Output the [X, Y] coordinate of the center of the cell containing the given text.  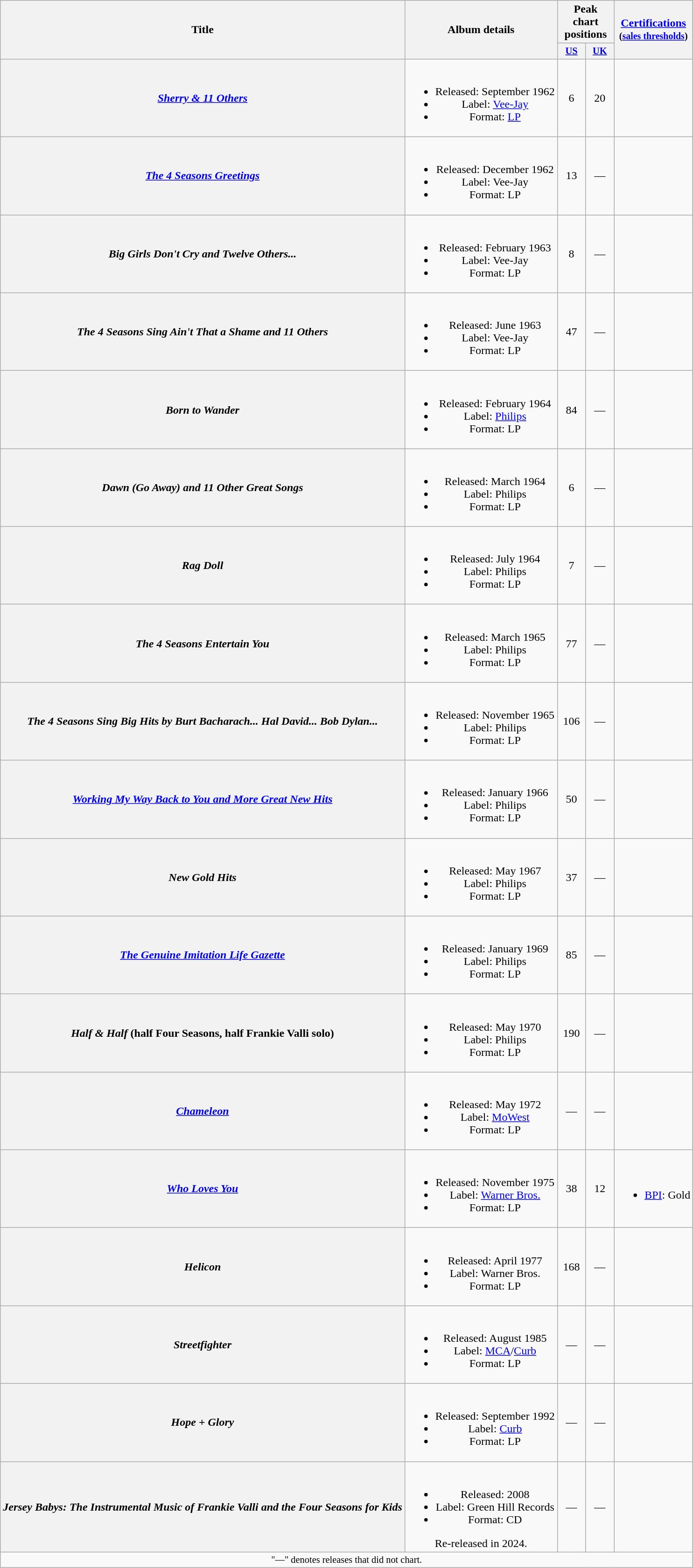
Released: August 1985Label: MCA/CurbFormat: LP [481, 1344]
13 [571, 176]
20 [600, 98]
"—" denotes releases that did not chart. [347, 1560]
The 4 Seasons Sing Ain't That a Shame and 11 Others [203, 332]
Released: February 1964Label: PhilipsFormat: LP [481, 409]
Released: 2008Label: Green Hill RecordsFormat: CDRe-released in 2024. [481, 1507]
Dawn (Go Away) and 11 Other Great Songs [203, 488]
Who Loves You [203, 1188]
Released: July 1964Label: PhilipsFormat: LP [481, 565]
The 4 Seasons Greetings [203, 176]
New Gold Hits [203, 877]
Released: May 1967Label: PhilipsFormat: LP [481, 877]
Released: January 1969Label: PhilipsFormat: LP [481, 955]
Released: December 1962Label: Vee-JayFormat: LP [481, 176]
US [571, 51]
Released: September 1992Label: CurbFormat: LP [481, 1422]
The 4 Seasons Sing Big Hits by Burt Bacharach... Hal David... Bob Dylan... [203, 721]
Released: April 1977Label: Warner Bros.Format: LP [481, 1267]
Chameleon [203, 1111]
Hope + Glory [203, 1422]
Released: March 1965Label: PhilipsFormat: LP [481, 644]
Jersey Babys: The Instrumental Music of Frankie Valli and the Four Seasons for Kids [203, 1507]
UK [600, 51]
77 [571, 644]
Working My Way Back to You and More Great New Hits [203, 799]
84 [571, 409]
Released: June 1963Label: Vee-JayFormat: LP [481, 332]
Half & Half (half Four Seasons, half Frankie Valli solo) [203, 1033]
37 [571, 877]
85 [571, 955]
12 [600, 1188]
Certifications(sales thresholds) [653, 30]
8 [571, 254]
Released: November 1975Label: Warner Bros.Format: LP [481, 1188]
Released: February 1963Label: Vee-JayFormat: LP [481, 254]
Peak chart positions [585, 22]
47 [571, 332]
7 [571, 565]
Born to Wander [203, 409]
Big Girls Don't Cry and Twelve Others... [203, 254]
Released: May 1972Label: MoWestFormat: LP [481, 1111]
Streetfighter [203, 1344]
Album details [481, 30]
38 [571, 1188]
Title [203, 30]
Released: March 1964Label: PhilipsFormat: LP [481, 488]
Helicon [203, 1267]
50 [571, 799]
168 [571, 1267]
Sherry & 11 Others [203, 98]
Released: May 1970Label: PhilipsFormat: LP [481, 1033]
The 4 Seasons Entertain You [203, 644]
190 [571, 1033]
Released: November 1965Label: PhilipsFormat: LP [481, 721]
Released: January 1966Label: PhilipsFormat: LP [481, 799]
Rag Doll [203, 565]
The Genuine Imitation Life Gazette [203, 955]
Released: September 1962Label: Vee-JayFormat: LP [481, 98]
BPI: Gold [653, 1188]
106 [571, 721]
